Find where the given text appears and provide that cell's center as [x, y] coordinate. 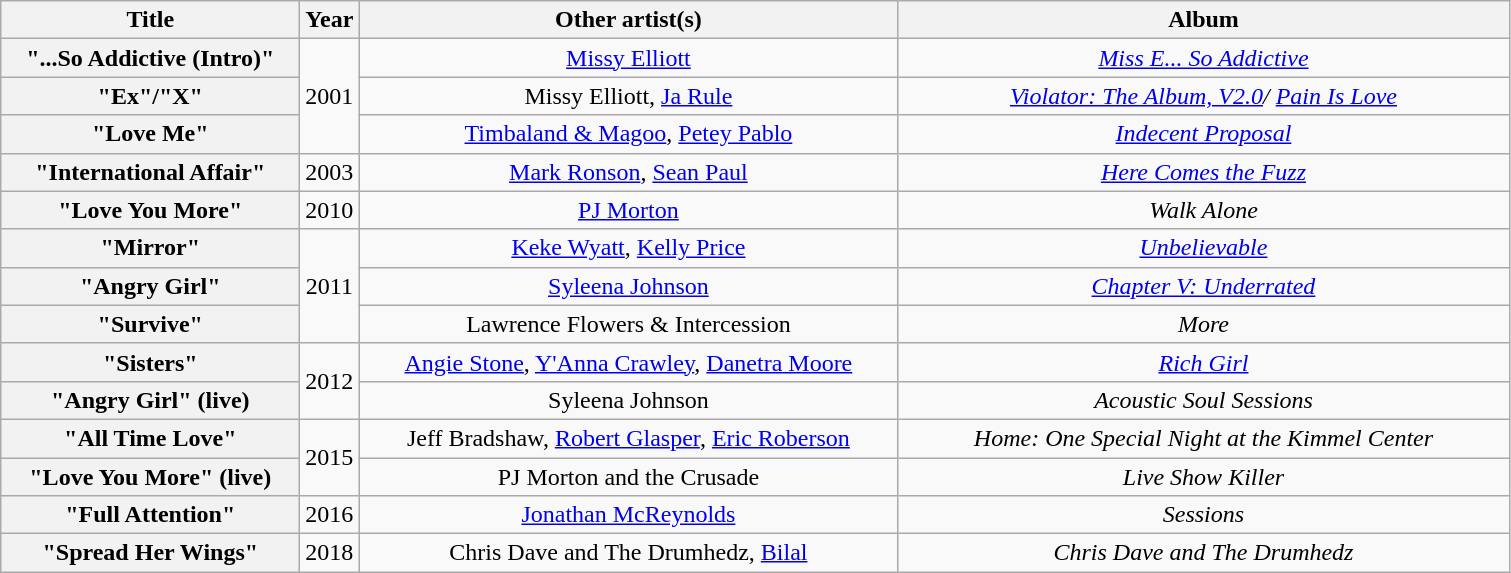
Live Show Killer [1204, 477]
Other artist(s) [628, 20]
"Full Attention" [150, 515]
PJ Morton and the Crusade [628, 477]
Missy Elliott, Ja Rule [628, 96]
Acoustic Soul Sessions [1204, 400]
Chris Dave and The Drumhedz [1204, 553]
2018 [330, 553]
"Survive" [150, 324]
"Spread Her Wings" [150, 553]
Lawrence Flowers & Intercession [628, 324]
PJ Morton [628, 210]
"International Affair" [150, 172]
"Angry Girl" (live) [150, 400]
Indecent Proposal [1204, 134]
2010 [330, 210]
Jonathan McReynolds [628, 515]
2012 [330, 381]
2003 [330, 172]
"Love You More" [150, 210]
2011 [330, 286]
"Sisters" [150, 362]
Here Comes the Fuzz [1204, 172]
2001 [330, 96]
"Angry Girl" [150, 286]
Unbelievable [1204, 248]
Mark Ronson, Sean Paul [628, 172]
Album [1204, 20]
Violator: The Album, V2.0/ Pain Is Love [1204, 96]
Home: One Special Night at the Kimmel Center [1204, 438]
"All Time Love" [150, 438]
Miss E... So Addictive [1204, 58]
"Mirror" [150, 248]
Sessions [1204, 515]
Keke Wyatt, Kelly Price [628, 248]
Angie Stone, Y'Anna Crawley, Danetra Moore [628, 362]
"Ex"/"X" [150, 96]
Title [150, 20]
"...So Addictive (Intro)" [150, 58]
Rich Girl [1204, 362]
Jeff Bradshaw, Robert Glasper, Eric Roberson [628, 438]
Timbaland & Magoo, Petey Pablo [628, 134]
2016 [330, 515]
2015 [330, 457]
Year [330, 20]
Chapter V: Underrated [1204, 286]
"Love You More" (live) [150, 477]
Missy Elliott [628, 58]
Walk Alone [1204, 210]
More [1204, 324]
"Love Me" [150, 134]
Chris Dave and The Drumhedz, Bilal [628, 553]
